Identify which cell holds the provided text, then report its [X, Y] central coordinate. 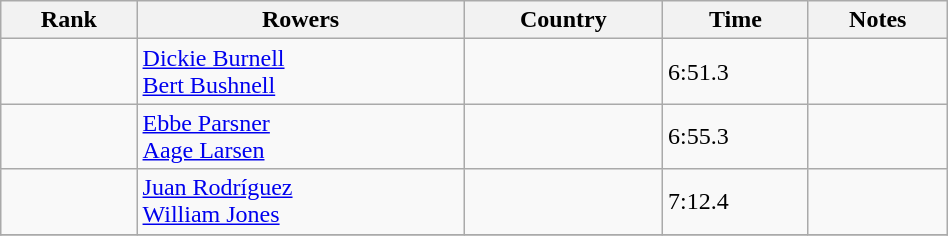
Dickie BurnellBert Bushnell [300, 72]
Notes [878, 20]
6:51.3 [736, 72]
Ebbe ParsnerAage Larsen [300, 136]
Rank [69, 20]
Rowers [300, 20]
7:12.4 [736, 202]
Juan RodríguezWilliam Jones [300, 202]
6:55.3 [736, 136]
Time [736, 20]
Country [563, 20]
